Pinpoint the cell where the given text exists, returning its (X, Y) midpoint coordinate. 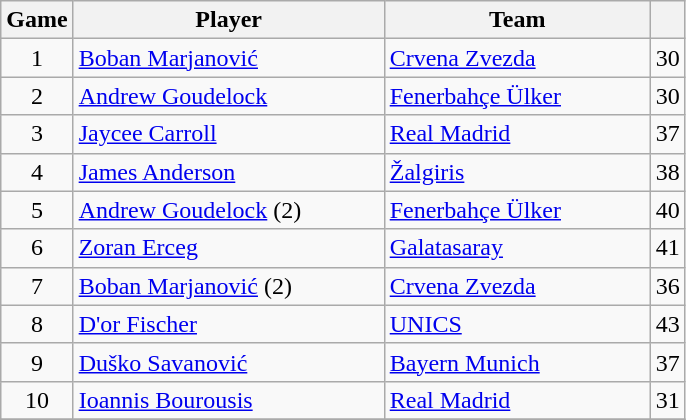
Galatasaray (517, 248)
3 (37, 134)
Boban Marjanović (228, 58)
10 (37, 400)
Game (37, 20)
6 (37, 248)
4 (37, 172)
Žalgiris (517, 172)
41 (668, 248)
Andrew Goudelock (2) (228, 210)
31 (668, 400)
D'or Fischer (228, 324)
Duško Savanović (228, 362)
Jaycee Carroll (228, 134)
1 (37, 58)
7 (37, 286)
40 (668, 210)
Zoran Erceg (228, 248)
8 (37, 324)
Boban Marjanović (2) (228, 286)
2 (37, 96)
Player (228, 20)
UNICS (517, 324)
Team (517, 20)
38 (668, 172)
Andrew Goudelock (228, 96)
9 (37, 362)
Bayern Munich (517, 362)
43 (668, 324)
James Anderson (228, 172)
5 (37, 210)
36 (668, 286)
Ioannis Bourousis (228, 400)
